Identify which cell holds the provided text, then report its (x, y) central coordinate. 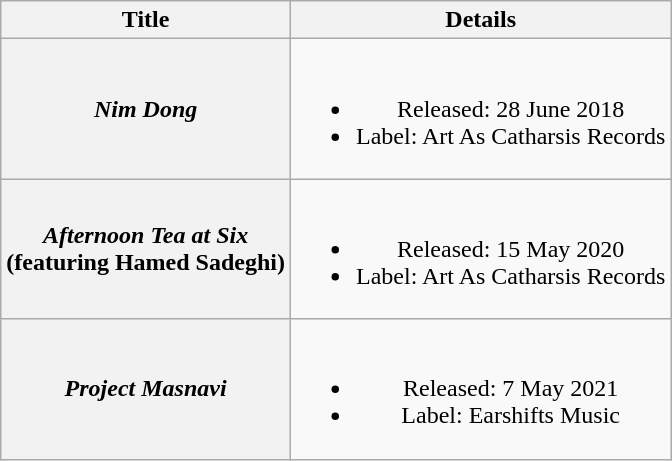
Released: 28 June 2018Label: Art As Catharsis Records (480, 109)
Released: 15 May 2020Label: Art As Catharsis Records (480, 249)
Title (146, 20)
Released: 7 May 2021Label: Earshifts Music (480, 389)
Details (480, 20)
Afternoon Tea at Six (featuring Hamed Sadeghi) (146, 249)
Nim Dong (146, 109)
Project Masnavi (146, 389)
